Determine the (x, y) coordinate at the center of the cell enclosing the given text.  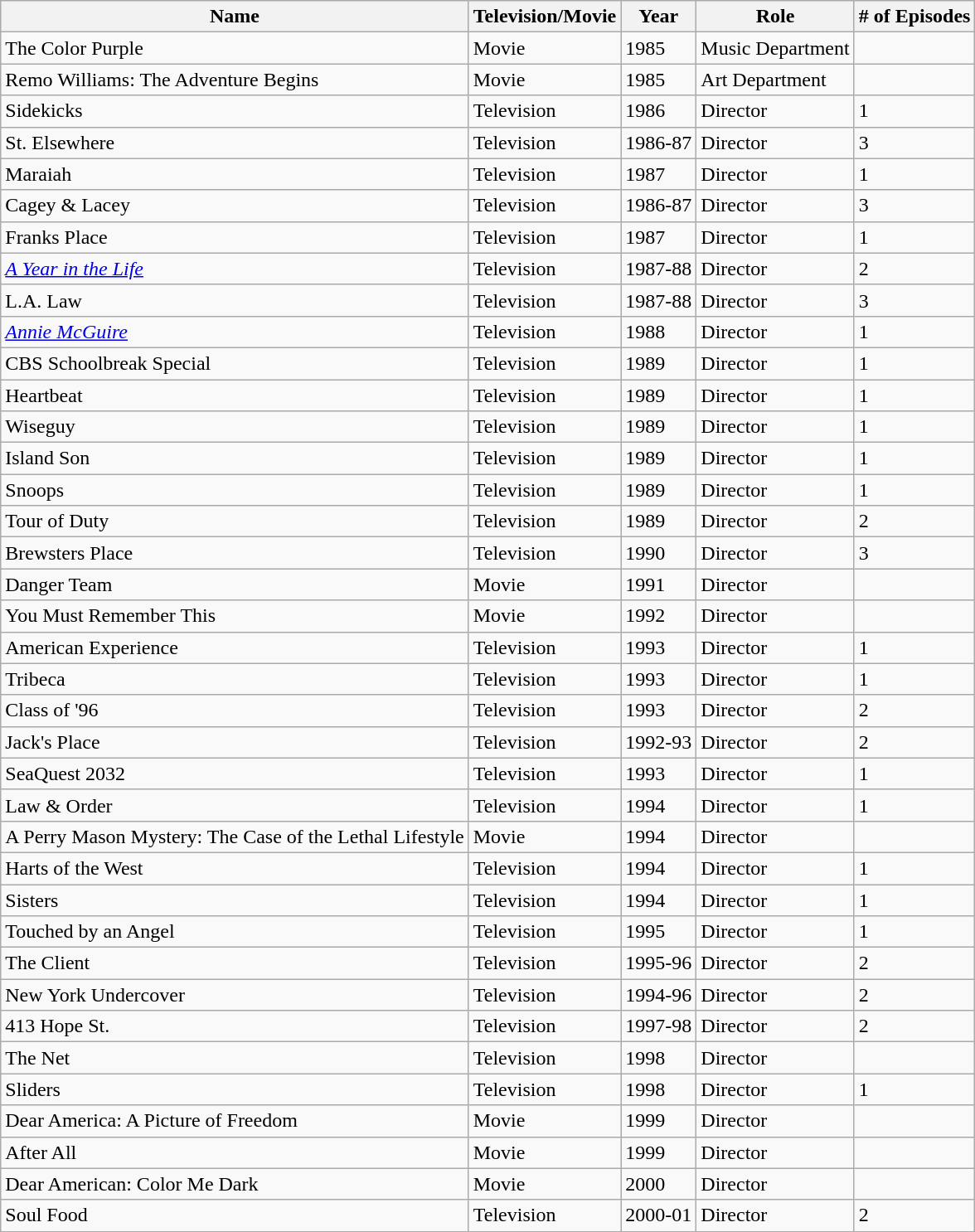
After All (235, 1152)
Music Department (775, 48)
1997-98 (658, 1026)
Franks Place (235, 237)
Harts of the West (235, 868)
Sliders (235, 1089)
Sisters (235, 900)
Brewsters Place (235, 553)
1992-93 (658, 742)
2000 (658, 1184)
Dear America: A Picture of Freedom (235, 1121)
A Perry Mason Mystery: The Case of the Lethal Lifestyle (235, 837)
1986 (658, 111)
You Must Remember This (235, 616)
Role (775, 17)
Jack's Place (235, 742)
Law & Order (235, 805)
Touched by an Angel (235, 932)
New York Undercover (235, 995)
Year (658, 17)
St. Elsewhere (235, 143)
Television/Movie (545, 17)
Heartbeat (235, 395)
Maraiah (235, 174)
Class of '96 (235, 711)
Tour of Duty (235, 521)
A Year in the Life (235, 269)
Sidekicks (235, 111)
1990 (658, 553)
The Client (235, 963)
Danger Team (235, 584)
Name (235, 17)
Snoops (235, 490)
413 Hope St. (235, 1026)
Soul Food (235, 1215)
The Color Purple (235, 48)
L.A. Law (235, 300)
1992 (658, 616)
Dear American: Color Me Dark (235, 1184)
Tribeca (235, 679)
1988 (658, 332)
The Net (235, 1058)
1995 (658, 932)
Annie McGuire (235, 332)
Art Department (775, 80)
1994-96 (658, 995)
CBS Schoolbreak Special (235, 363)
2000-01 (658, 1215)
Remo Williams: The Adventure Begins (235, 80)
Island Son (235, 458)
SeaQuest 2032 (235, 774)
Cagey & Lacey (235, 206)
1995-96 (658, 963)
1991 (658, 584)
# of Episodes (914, 17)
American Experience (235, 648)
Wiseguy (235, 427)
